For the text-containing cell, return its midpoint in (x, y) coordinate format. 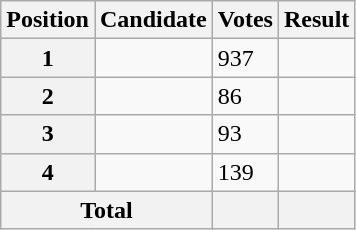
3 (48, 134)
1 (48, 58)
937 (245, 58)
86 (245, 96)
Votes (245, 20)
2 (48, 96)
139 (245, 172)
4 (48, 172)
Position (48, 20)
Candidate (153, 20)
Result (316, 20)
Total (107, 210)
93 (245, 134)
